Return [X, Y] of the center of cell containing provided text 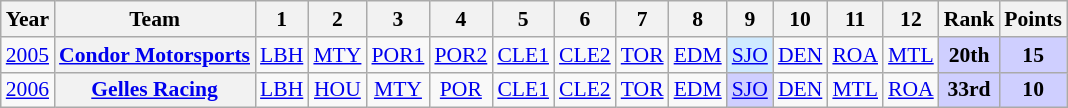
11 [855, 19]
2006 [28, 90]
Gelles Racing [154, 90]
Condor Motorsports [154, 55]
7 [642, 19]
HOU [337, 90]
3 [398, 19]
15 [1033, 55]
2 [337, 19]
POR2 [460, 55]
12 [911, 19]
5 [523, 19]
33rd [970, 90]
8 [698, 19]
Points [1033, 19]
POR [460, 90]
Team [154, 19]
Rank [970, 19]
6 [585, 19]
20th [970, 55]
9 [750, 19]
1 [282, 19]
Year [28, 19]
2005 [28, 55]
POR1 [398, 55]
4 [460, 19]
